Detect which cell encompasses the target text, then output its [x, y] center coordinate. 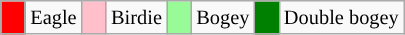
Birdie [136, 17]
Eagle [53, 17]
Double bogey [342, 17]
Bogey [222, 17]
